Pinpoint the cell where the given text exists, returning its [x, y] midpoint coordinate. 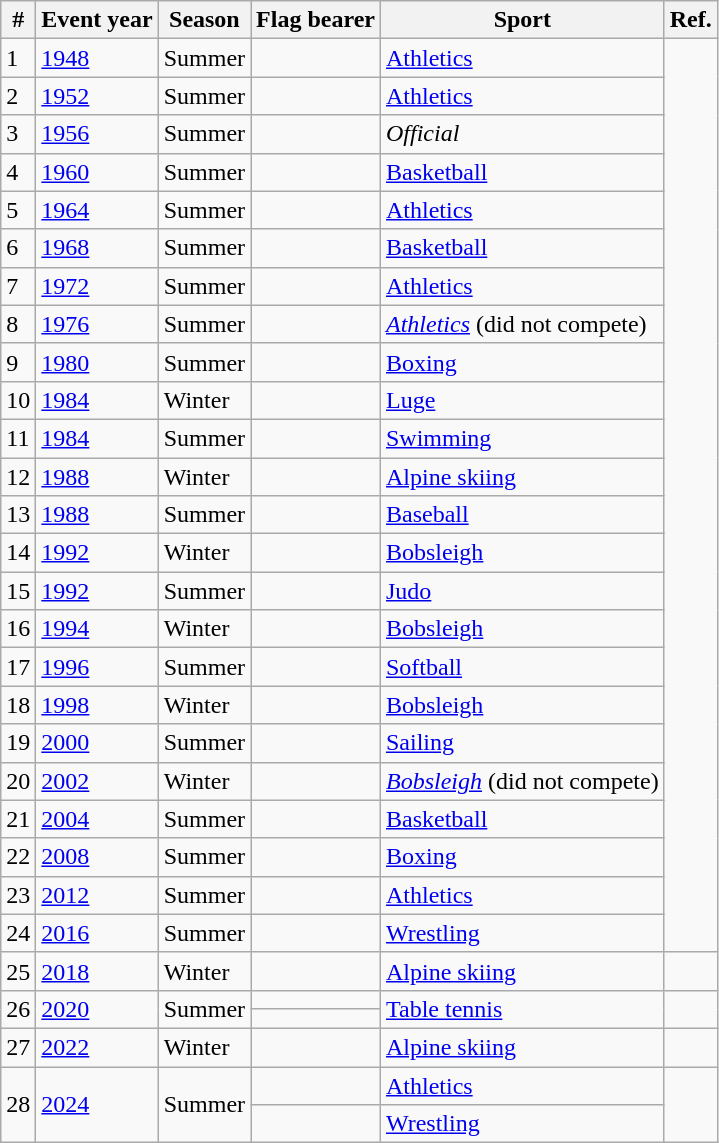
26 [18, 1009]
Softball [522, 667]
Bobsleigh (did not compete) [522, 781]
20 [18, 781]
2000 [97, 743]
28 [18, 1104]
1998 [97, 705]
4 [18, 172]
17 [18, 667]
Swimming [522, 438]
8 [18, 324]
27 [18, 1047]
14 [18, 553]
2022 [97, 1047]
2012 [97, 895]
1 [18, 58]
11 [18, 438]
2002 [97, 781]
2004 [97, 819]
22 [18, 857]
25 [18, 971]
18 [18, 705]
1968 [97, 248]
Ref. [690, 20]
1996 [97, 667]
24 [18, 933]
9 [18, 362]
1964 [97, 210]
1972 [97, 286]
15 [18, 591]
5 [18, 210]
1980 [97, 362]
23 [18, 895]
Athletics (did not compete) [522, 324]
Event year [97, 20]
Sailing [522, 743]
13 [18, 515]
Judo [522, 591]
1960 [97, 172]
16 [18, 629]
6 [18, 248]
1948 [97, 58]
2020 [97, 1009]
3 [18, 134]
Sport [522, 20]
10 [18, 400]
1994 [97, 629]
2018 [97, 971]
Season [204, 20]
Table tennis [522, 1009]
1976 [97, 324]
2008 [97, 857]
Baseball [522, 515]
21 [18, 819]
19 [18, 743]
2016 [97, 933]
1956 [97, 134]
12 [18, 477]
7 [18, 286]
Flag bearer [316, 20]
Official [522, 134]
2024 [97, 1104]
Luge [522, 400]
2 [18, 96]
1952 [97, 96]
# [18, 20]
